Extract the [X, Y] coordinate from the center of the cell holding the provided text.  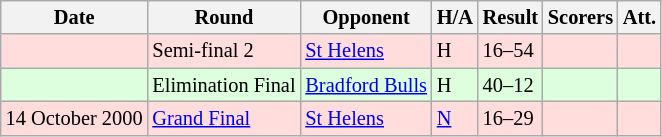
Grand Final [224, 118]
Elimination Final [224, 85]
40–12 [510, 85]
Bradford Bulls [366, 85]
Date [74, 17]
N [455, 118]
14 October 2000 [74, 118]
Scorers [580, 17]
16–54 [510, 51]
Round [224, 17]
Semi-final 2 [224, 51]
H/A [455, 17]
Opponent [366, 17]
16–29 [510, 118]
Att. [640, 17]
Result [510, 17]
